From the cell containing the given text, extract its center point as (x, y) coordinate. 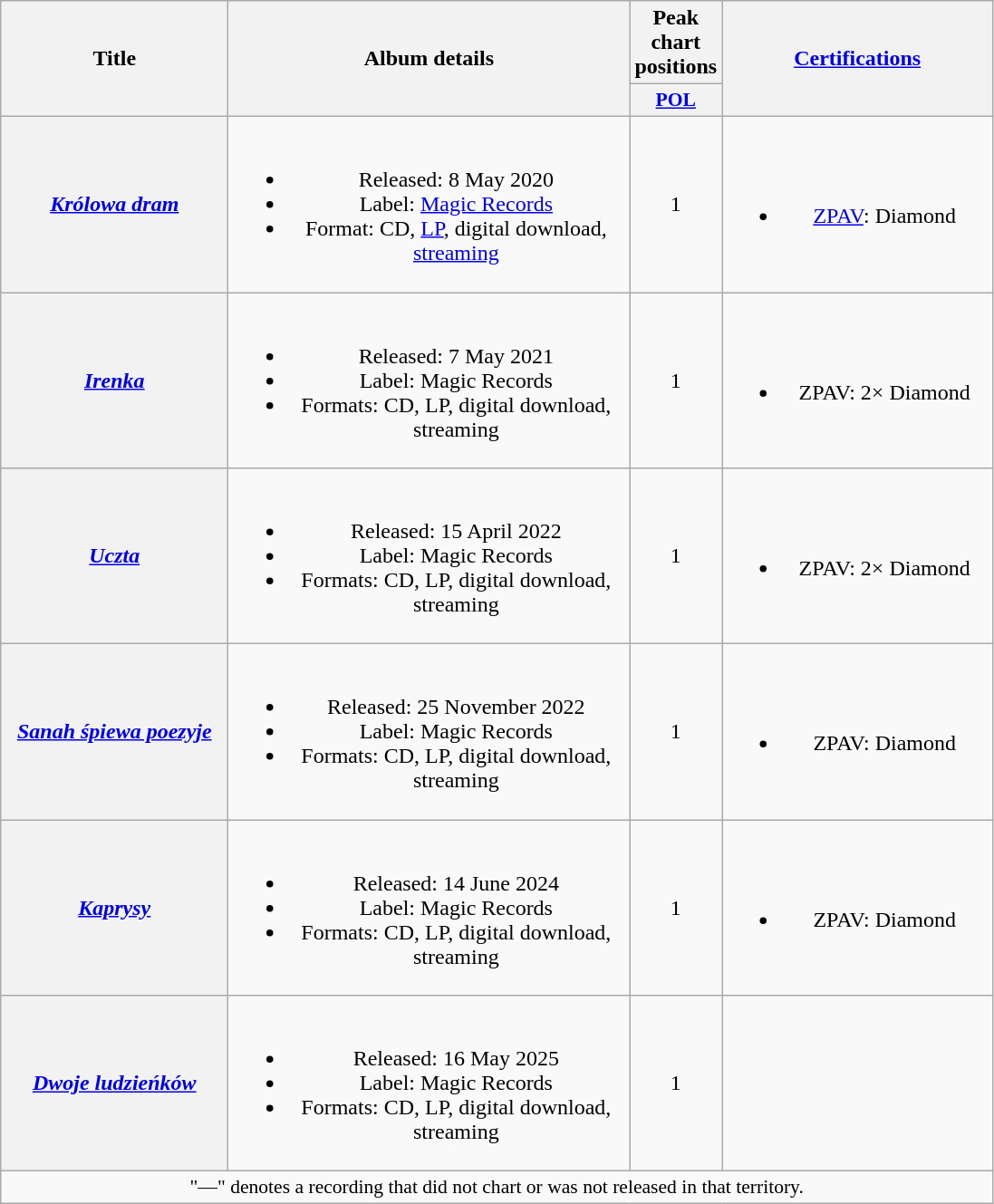
Dwoje ludzieńków (114, 1084)
Album details (429, 59)
Irenka (114, 380)
Peak chart positions (676, 43)
Kaprysy (114, 908)
Title (114, 59)
Released: 25 November 2022Label: Magic RecordsFormats: CD, LP, digital download, streaming (429, 732)
Released: 8 May 2020Label: Magic RecordsFormat: CD, LP, digital download, streaming (429, 204)
Released: 16 May 2025Label: Magic RecordsFormats: CD, LP, digital download, streaming (429, 1084)
Królowa dram (114, 204)
POL (676, 101)
Released: 14 June 2024Label: Magic RecordsFormats: CD, LP, digital download, streaming (429, 908)
Released: 7 May 2021Label: Magic RecordsFormats: CD, LP, digital download, streaming (429, 380)
"—" denotes a recording that did not chart or was not released in that territory. (497, 1188)
Released: 15 April 2022Label: Magic RecordsFormats: CD, LP, digital download, streaming (429, 556)
Certifications (857, 59)
Uczta (114, 556)
Sanah śpiewa poezyje (114, 732)
